Output the (x, y) coordinate of the center of the cell containing the given text.  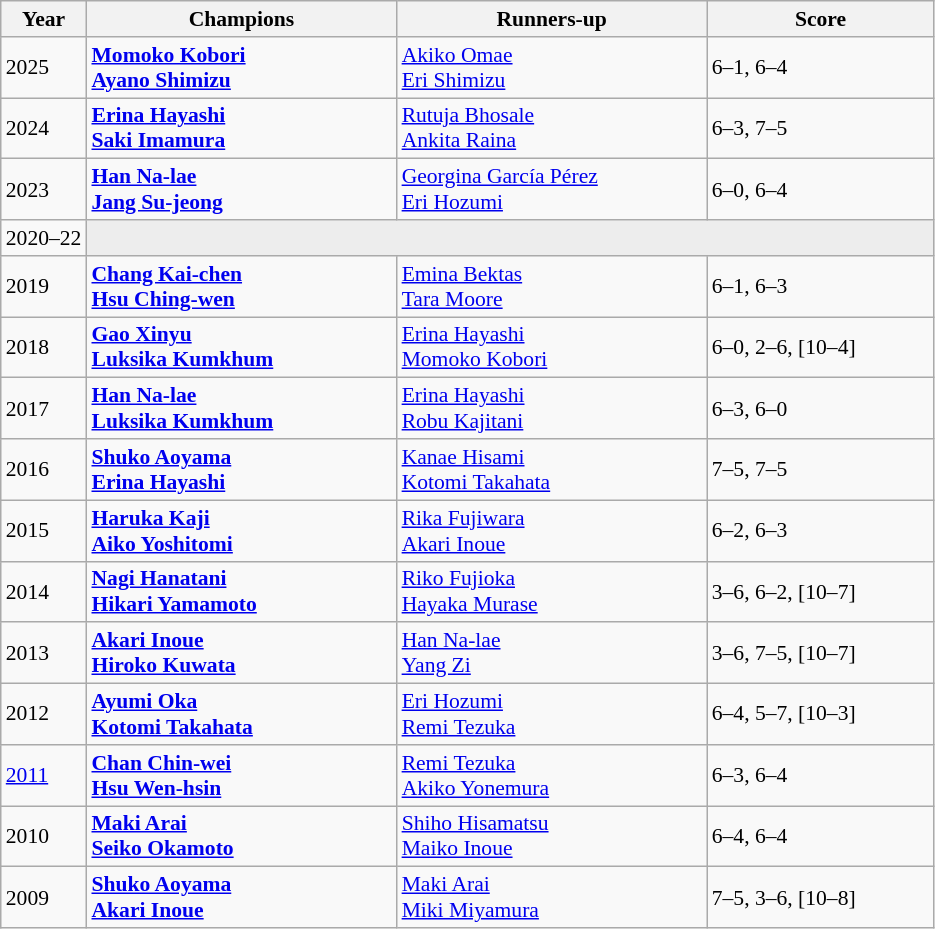
Han Na-lae Jang Su-jeong (241, 190)
2009 (44, 898)
Akiko Omae Eri Shimizu (552, 68)
6–4, 5–7, [10–3] (821, 714)
2016 (44, 470)
2017 (44, 408)
2012 (44, 714)
Riko Fujioka Hayaka Murase (552, 592)
Ayumi Oka Kotomi Takahata (241, 714)
6–1, 6–4 (821, 68)
2024 (44, 128)
2020–22 (44, 238)
6–3, 6–0 (821, 408)
Kanae Hisami Kotomi Takahata (552, 470)
2013 (44, 654)
Shiho Hisamatsu Maiko Inoue (552, 836)
6–2, 6–3 (821, 530)
Year (44, 19)
6–3, 6–4 (821, 776)
Akari Inoue Hiroko Kuwata (241, 654)
2018 (44, 348)
Rika Fujiwara Akari Inoue (552, 530)
2025 (44, 68)
Gao Xinyu Luksika Kumkhum (241, 348)
7–5, 7–5 (821, 470)
6–1, 6–3 (821, 286)
Score (821, 19)
2015 (44, 530)
2019 (44, 286)
6–0, 2–6, [10–4] (821, 348)
Maki Arai Seiko Okamoto (241, 836)
Maki Arai Miki Miyamura (552, 898)
7–5, 3–6, [10–8] (821, 898)
Erina Hayashi Saki Imamura (241, 128)
Champions (241, 19)
Rutuja Bhosale Ankita Raina (552, 128)
2014 (44, 592)
Georgina García Pérez Eri Hozumi (552, 190)
Erina Hayashi Momoko Kobori (552, 348)
2011 (44, 776)
Runners-up (552, 19)
Chang Kai-chen Hsu Ching-wen (241, 286)
Haruka Kaji Aiko Yoshitomi (241, 530)
6–3, 7–5 (821, 128)
Han Na-lae Luksika Kumkhum (241, 408)
Nagi Hanatani Hikari Yamamoto (241, 592)
Han Na-lae Yang Zi (552, 654)
Shuko Aoyama Erina Hayashi (241, 470)
3–6, 7–5, [10–7] (821, 654)
Remi Tezuka Akiko Yonemura (552, 776)
Eri Hozumi Remi Tezuka (552, 714)
6–4, 6–4 (821, 836)
6–0, 6–4 (821, 190)
Chan Chin-wei Hsu Wen-hsin (241, 776)
2010 (44, 836)
Emina Bektas Tara Moore (552, 286)
Erina Hayashi Robu Kajitani (552, 408)
2023 (44, 190)
Momoko Kobori Ayano Shimizu (241, 68)
Shuko Aoyama Akari Inoue (241, 898)
3–6, 6–2, [10–7] (821, 592)
